Locate the cell with the specified text and output its [X, Y] center coordinate. 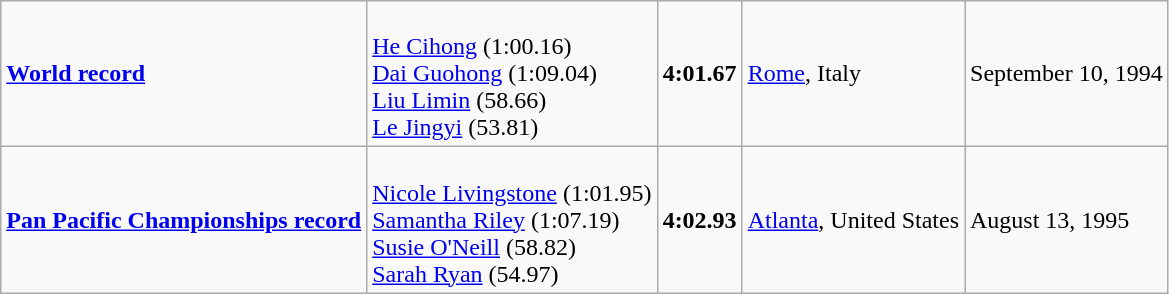
4:02.93 [700, 220]
August 13, 1995 [1066, 220]
Nicole Livingstone (1:01.95)Samantha Riley (1:07.19)Susie O'Neill (58.82)Sarah Ryan (54.97) [512, 220]
Pan Pacific Championships record [184, 220]
He Cihong (1:00.16) Dai Guohong (1:09.04)Liu Limin (58.66)Le Jingyi (53.81) [512, 74]
Atlanta, United States [853, 220]
Rome, Italy [853, 74]
World record [184, 74]
4:01.67 [700, 74]
September 10, 1994 [1066, 74]
